Provide the [X, Y] coordinate of the cell's center where the given text is located.  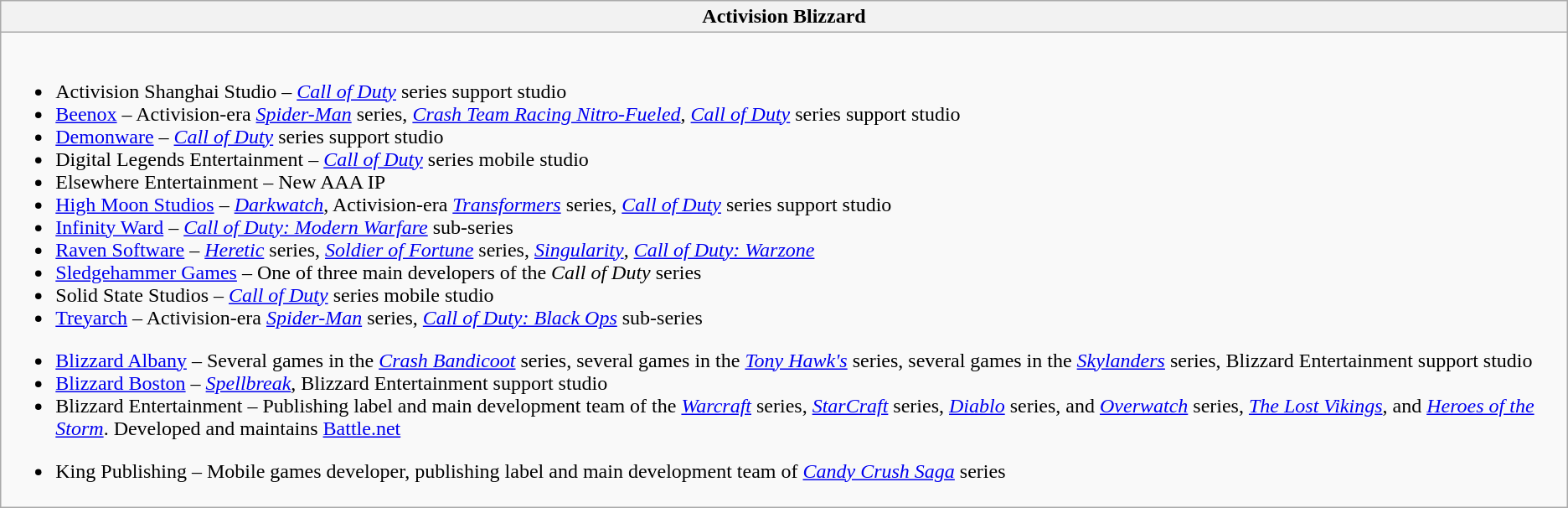
Activision Blizzard [784, 17]
